Identify which cell holds the provided text, then report its [X, Y] central coordinate. 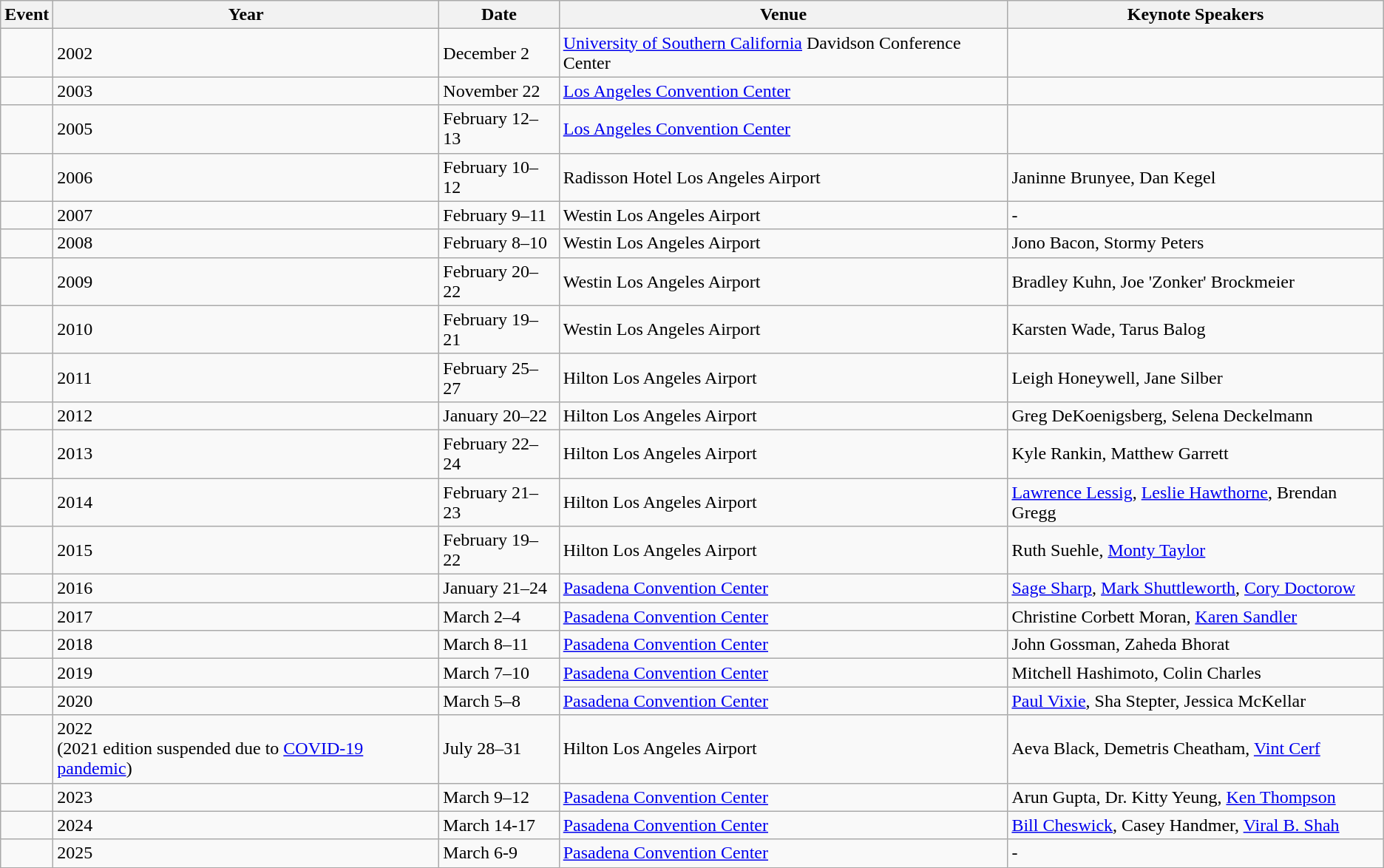
2008 [246, 243]
2013 [246, 454]
Kyle Rankin, Matthew Garrett [1195, 454]
Karsten Wade, Tarus Balog [1195, 330]
2002 [246, 53]
Janinne Brunyee, Dan Kegel [1195, 177]
February 9–11 [499, 215]
Aeva Black, Demetris Cheatham, Vint Cerf [1195, 749]
January 21–24 [499, 589]
March 8–11 [499, 645]
Arun Gupta, Dr. Kitty Yeung, Ken Thompson [1195, 797]
Greg DeKoenigsberg, Selena Deckelmann [1195, 416]
March 6-9 [499, 853]
January 20–22 [499, 416]
Venue [784, 15]
2010 [246, 330]
February 21–23 [499, 501]
2015 [246, 550]
March 5–8 [499, 701]
Bradley Kuhn, Joe 'Zonker' Brockmeier [1195, 281]
Mitchell Hashimoto, Colin Charles [1195, 673]
February 19–21 [499, 330]
Year [246, 15]
February 22–24 [499, 454]
Keynote Speakers [1195, 15]
Paul Vixie, Sha Stepter, Jessica McKellar [1195, 701]
John Gossman, Zaheda Bhorat [1195, 645]
February 19–22 [499, 550]
2005 [246, 129]
2018 [246, 645]
February 10–12 [499, 177]
February 20–22 [499, 281]
Christine Corbett Moran, Karen Sandler [1195, 617]
2022(2021 edition suspended due to COVID-19 pandemic) [246, 749]
Lawrence Lessig, Leslie Hawthorne, Brendan Gregg [1195, 501]
February 25–27 [499, 377]
University of Southern California Davidson Conference Center [784, 53]
Ruth Suehle, Monty Taylor [1195, 550]
November 22 [499, 91]
Sage Sharp, Mark Shuttleworth, Cory Doctorow [1195, 589]
2007 [246, 215]
March 2–4 [499, 617]
Jono Bacon, Stormy Peters [1195, 243]
March 14-17 [499, 825]
2017 [246, 617]
2023 [246, 797]
2009 [246, 281]
March 7–10 [499, 673]
2012 [246, 416]
2003 [246, 91]
Radisson Hotel Los Angeles Airport [784, 177]
2014 [246, 501]
Bill Cheswick, Casey Handmer, Viral B. Shah [1195, 825]
Event [27, 15]
2011 [246, 377]
2025 [246, 853]
2016 [246, 589]
December 2 [499, 53]
Date [499, 15]
February 8–10 [499, 243]
2020 [246, 701]
2019 [246, 673]
July 28–31 [499, 749]
February 12–13 [499, 129]
Leigh Honeywell, Jane Silber [1195, 377]
2006 [246, 177]
2024 [246, 825]
March 9–12 [499, 797]
